Extract the [x, y] coordinate from the center of the cell holding the provided text.  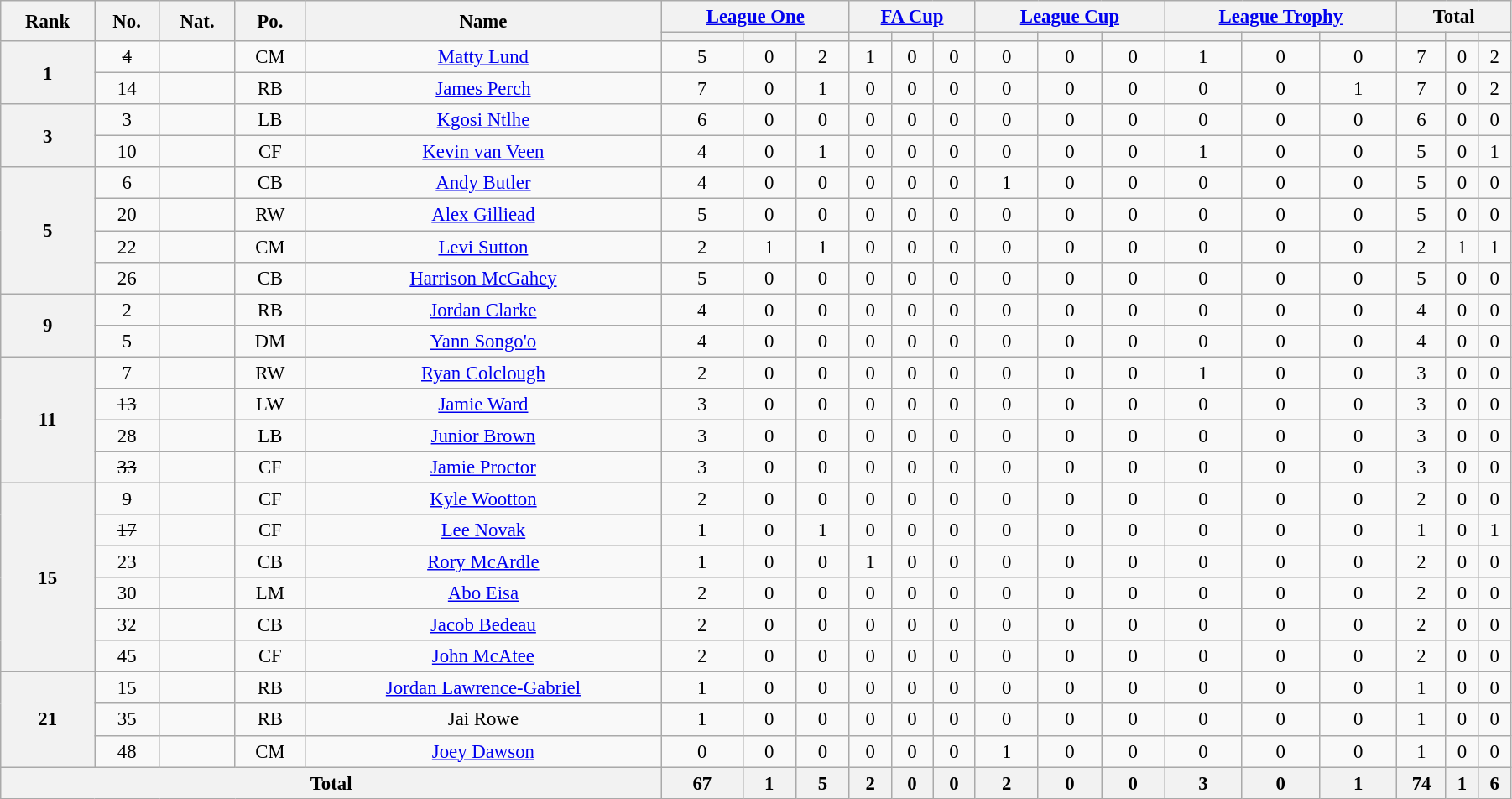
James Perch [483, 89]
67 [702, 783]
Rank [48, 21]
Ryan Colclough [483, 373]
Jamie Ward [483, 405]
Junior Brown [483, 436]
Jacob Bedeau [483, 625]
John McAtee [483, 656]
32 [126, 625]
Name [483, 21]
Levi Sutton [483, 247]
LW [270, 405]
17 [126, 530]
35 [126, 720]
45 [126, 656]
30 [126, 593]
Lee Novak [483, 530]
Harrison McGahey [483, 278]
Jordan Lawrence-Gabriel [483, 688]
LM [270, 593]
13 [126, 405]
23 [126, 562]
48 [126, 751]
Kyle Wootton [483, 499]
11 [48, 420]
Kgosi Ntlhe [483, 120]
28 [126, 436]
Rory McArdle [483, 562]
League Cup [1070, 17]
Joey Dawson [483, 751]
Matty Lund [483, 57]
20 [126, 215]
26 [126, 278]
No. [126, 21]
Alex Gilliead [483, 215]
Po. [270, 21]
Jordan Clarke [483, 310]
Jai Rowe [483, 720]
22 [126, 247]
Kevin van Veen [483, 152]
Jamie Proctor [483, 467]
Yann Songo'o [483, 341]
FA Cup [912, 17]
74 [1421, 783]
League One [756, 17]
21 [48, 720]
14 [126, 89]
League Trophy [1280, 17]
33 [126, 467]
10 [126, 152]
DM [270, 341]
Andy Butler [483, 184]
Nat. [198, 21]
Abo Eisa [483, 593]
